Scan for the cell matching the given text and deliver its (x, y) coordinate at center. 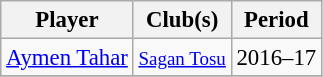
Club(s) (182, 20)
Player (67, 20)
2016–17 (276, 58)
Sagan Tosu (182, 58)
Period (276, 20)
Aymen Tahar (67, 58)
